Locate the cell with the specified text and output its (X, Y) center coordinate. 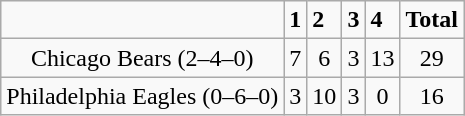
Chicago Bears (2–4–0) (142, 58)
6 (324, 58)
2 (324, 20)
0 (382, 96)
Philadelphia Eagles (0–6–0) (142, 96)
13 (382, 58)
7 (296, 58)
1 (296, 20)
16 (432, 96)
Total (432, 20)
4 (382, 20)
10 (324, 96)
29 (432, 58)
